Provide the [X, Y] coordinate of the cell's center where the given text is located.  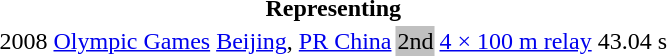
Olympic Games [132, 41]
4 × 100 m relay [516, 41]
Beijing, PR China [304, 41]
2nd [416, 41]
